Return the (X, Y) coordinate for the center point of the cell that contains the specified text.  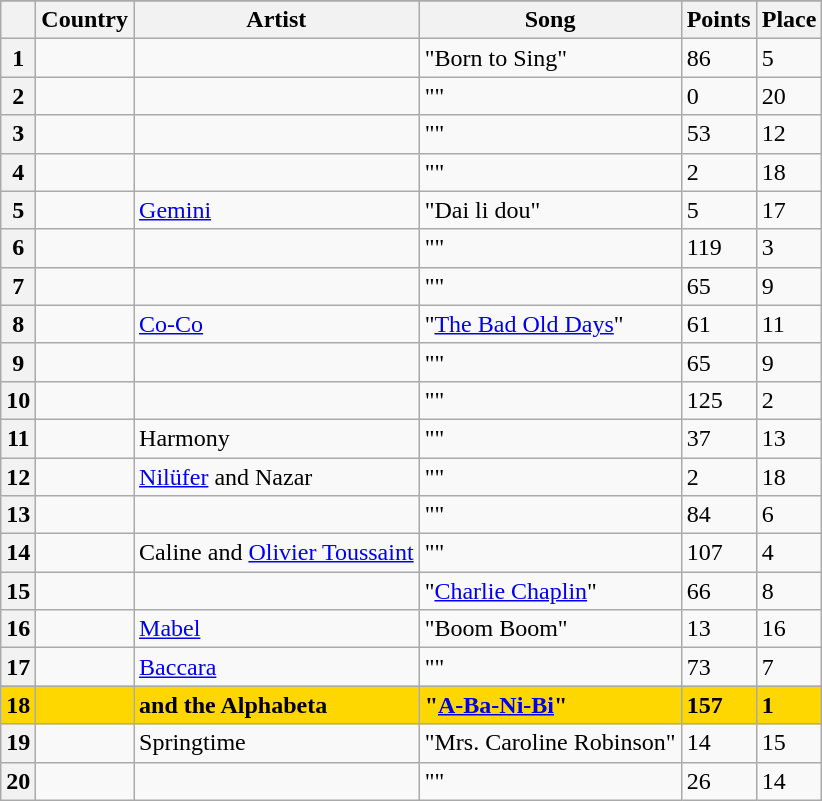
"A-Ba-Ni-Bi" (550, 705)
Baccara (277, 667)
Caline and Olivier Toussaint (277, 553)
Points (718, 20)
Harmony (277, 438)
Country (85, 20)
61 (718, 324)
10 (18, 400)
"Boom Boom" (550, 629)
73 (718, 667)
86 (718, 58)
and the Alphabeta (277, 705)
Song (550, 20)
"Mrs. Caroline Robinson" (550, 743)
"Dai li dou" (550, 210)
"The Bad Old Days" (550, 324)
66 (718, 591)
26 (718, 781)
"Born to Sing" (550, 58)
Nilüfer and Nazar (277, 477)
Springtime (277, 743)
19 (18, 743)
Artist (277, 20)
37 (718, 438)
84 (718, 515)
"Charlie Chaplin" (550, 591)
107 (718, 553)
Co-Co (277, 324)
53 (718, 134)
125 (718, 400)
Mabel (277, 629)
119 (718, 248)
0 (718, 96)
Place (789, 20)
Gemini (277, 210)
157 (718, 705)
